Output the [X, Y] coordinate of the center of the cell containing the given text.  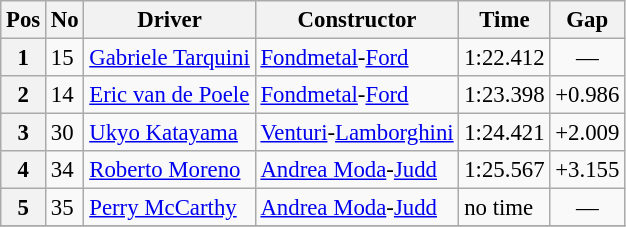
1:23.398 [504, 95]
1:24.421 [504, 133]
Perry McCarthy [170, 208]
+0.986 [588, 95]
2 [24, 95]
Time [504, 20]
+3.155 [588, 170]
1:25.567 [504, 170]
14 [65, 95]
30 [65, 133]
1:22.412 [504, 58]
34 [65, 170]
3 [24, 133]
no time [504, 208]
Roberto Moreno [170, 170]
Eric van de Poele [170, 95]
35 [65, 208]
Constructor [357, 20]
Pos [24, 20]
Gap [588, 20]
Gabriele Tarquini [170, 58]
No [65, 20]
+2.009 [588, 133]
Driver [170, 20]
Ukyo Katayama [170, 133]
5 [24, 208]
1 [24, 58]
15 [65, 58]
Venturi-Lamborghini [357, 133]
4 [24, 170]
